Determine the [x, y] coordinate at the center of the cell enclosing the given text.  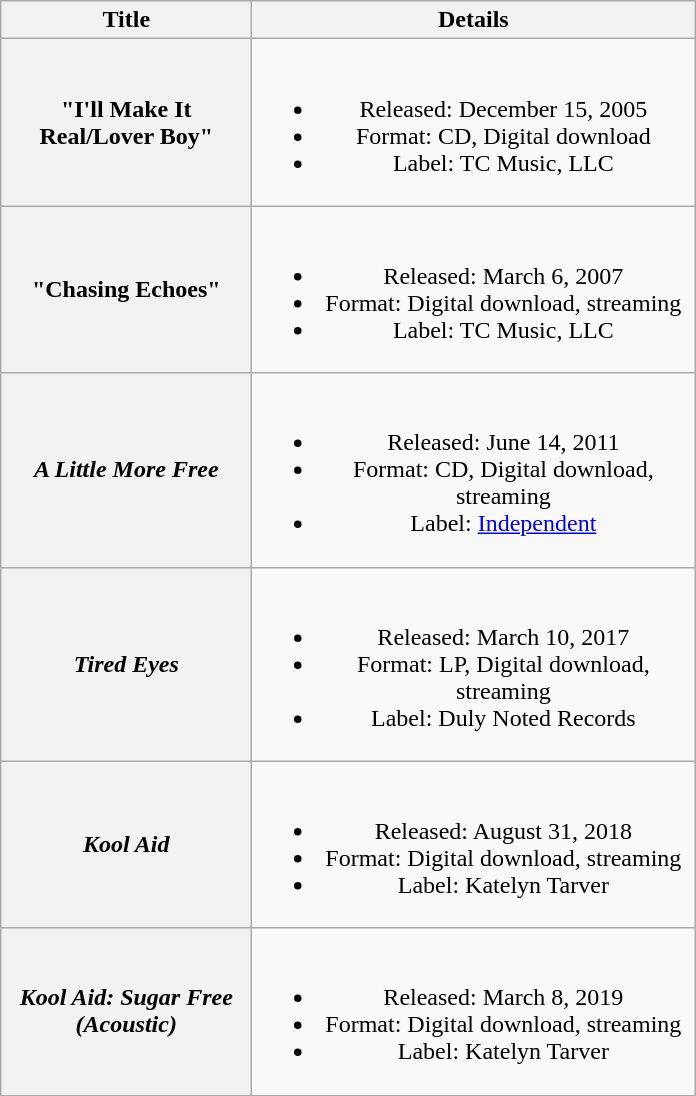
"I'll Make It Real/Lover Boy" [126, 122]
Tired Eyes [126, 664]
Released: March 10, 2017Format: LP, Digital download, streamingLabel: Duly Noted Records [474, 664]
Released: December 15, 2005Format: CD, Digital downloadLabel: TC Music, LLC [474, 122]
"Chasing Echoes" [126, 290]
Title [126, 20]
Kool Aid [126, 844]
Released: March 6, 2007Format: Digital download, streamingLabel: TC Music, LLC [474, 290]
Details [474, 20]
Released: August 31, 2018Format: Digital download, streamingLabel: Katelyn Tarver [474, 844]
Released: June 14, 2011Format: CD, Digital download, streamingLabel: Independent [474, 470]
Released: March 8, 2019Format: Digital download, streamingLabel: Katelyn Tarver [474, 1012]
Kool Aid: Sugar Free (Acoustic) [126, 1012]
A Little More Free [126, 470]
